Search for the cell housing the specified text and yield its [X, Y] center coordinate. 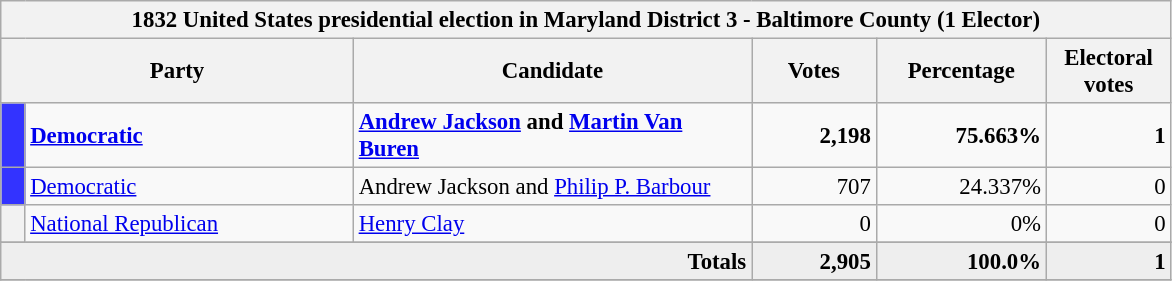
Votes [814, 72]
100.0% [961, 262]
24.337% [961, 187]
707 [814, 187]
National Republican [189, 224]
2,198 [814, 136]
0% [961, 224]
Henry Clay [552, 224]
1832 United States presidential election in Maryland District 3 - Baltimore County (1 Elector) [586, 20]
Electoral votes [1108, 72]
75.663% [961, 136]
Andrew Jackson and Martin Van Buren [552, 136]
Party [178, 72]
Percentage [961, 72]
Andrew Jackson and Philip P. Barbour [552, 187]
2,905 [814, 262]
Candidate [552, 72]
Totals [376, 262]
